Capture the cell that displays the provided text and extract its [X, Y] central coordinate. 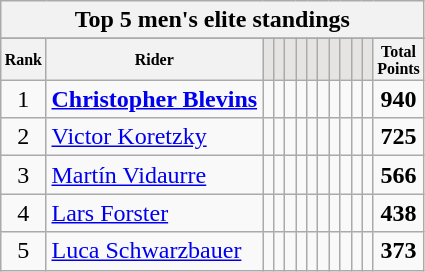
Luca Schwarzbauer [154, 251]
Lars Forster [154, 213]
Martín Vidaurre [154, 175]
Victor Koretzky [154, 137]
Rank [24, 60]
373 [398, 251]
5 [24, 251]
940 [398, 99]
438 [398, 213]
2 [24, 137]
725 [398, 137]
4 [24, 213]
1 [24, 99]
TotalPoints [398, 60]
566 [398, 175]
Christopher Blevins [154, 99]
Rider [154, 60]
3 [24, 175]
Top 5 men's elite standings [212, 20]
